Provide the [x, y] coordinate of the cell's center where the given text is located.  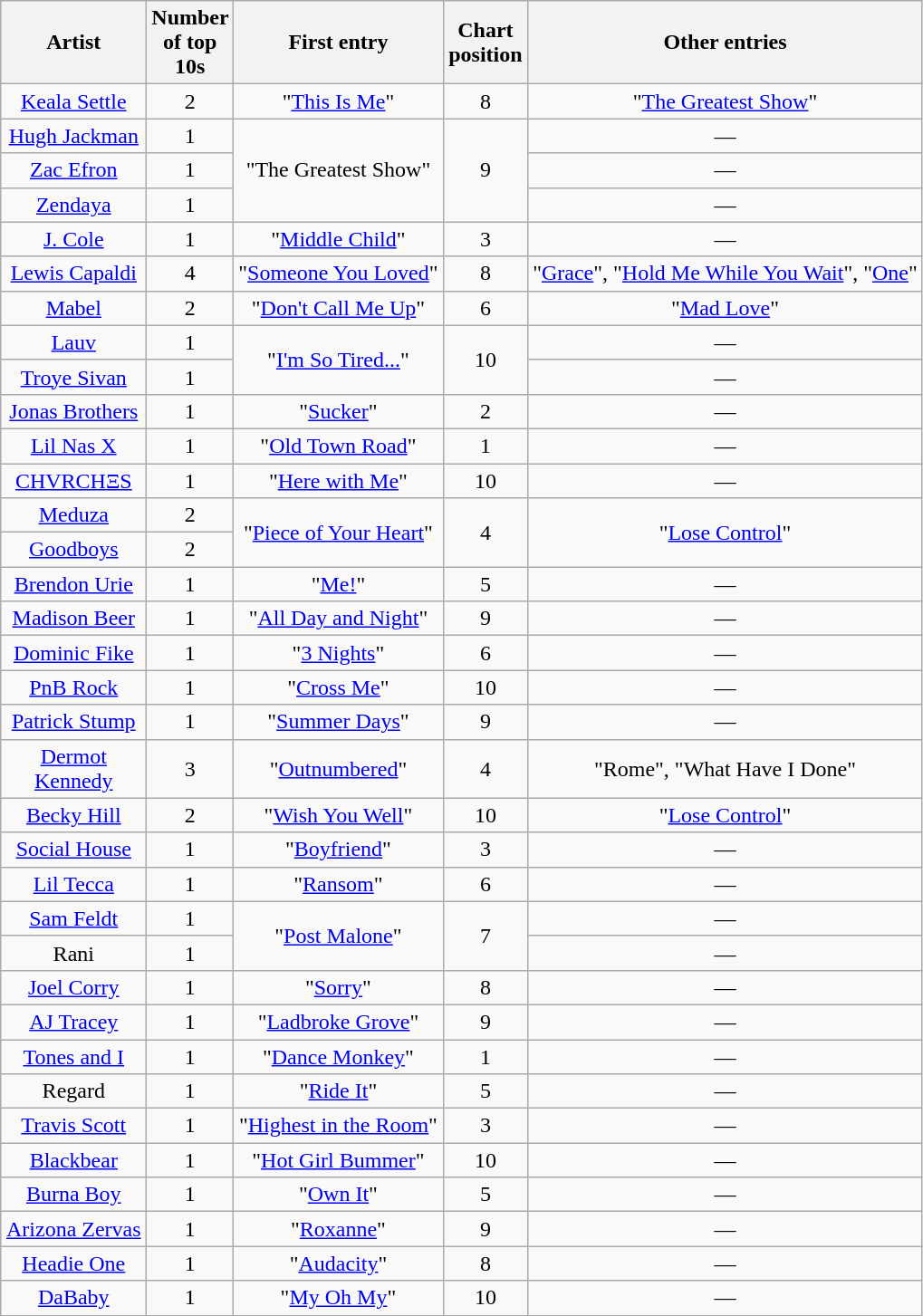
Keala Settle [74, 101]
"Roxanne" [339, 1229]
Zendaya [74, 205]
Goodboys [74, 550]
"Here with Me" [339, 481]
Headie One [74, 1263]
"Cross Me" [339, 687]
Travis Scott [74, 1126]
"3 Nights" [339, 653]
"Sorry" [339, 987]
"Highest in the Room" [339, 1126]
Sam Feldt [74, 918]
Jonas Brothers [74, 411]
"Dance Monkey" [339, 1057]
"Ransom" [339, 884]
"My Oh My" [339, 1298]
"Own It" [339, 1195]
"Me!" [339, 584]
First entry [339, 43]
Rani [74, 953]
"Piece of Your Heart" [339, 533]
Arizona Zervas [74, 1229]
7 [486, 936]
Chart position [486, 43]
"Ride It" [339, 1091]
PnB Rock [74, 687]
"Don't Call Me Up" [339, 308]
Lewis Capaldi [74, 274]
Artist [74, 43]
Patrick Stump [74, 722]
"This Is Me" [339, 101]
Dominic Fike [74, 653]
Troye Sivan [74, 377]
AJ Tracey [74, 1022]
"Rome", "What Have I Done" [726, 768]
J. Cole [74, 239]
"All Day and Night" [339, 619]
"Wish You Well" [339, 815]
"Ladbroke Grove" [339, 1022]
Zac Efron [74, 170]
"Grace", "Hold Me While You Wait", "One" [726, 274]
Brendon Urie [74, 584]
"Post Malone" [339, 936]
Madison Beer [74, 619]
Joel Corry [74, 987]
DaBaby [74, 1298]
"I'm So Tired..." [339, 360]
"Old Town Road" [339, 446]
"Hot Girl Bummer" [339, 1160]
Dermot Kennedy [74, 768]
Other entries [726, 43]
"Someone You Loved" [339, 274]
Blackbear [74, 1160]
CHVRCHΞS [74, 481]
Lil Tecca [74, 884]
"Mad Love" [726, 308]
Burna Boy [74, 1195]
"Boyfriend" [339, 850]
Mabel [74, 308]
Lauv [74, 342]
"Middle Child" [339, 239]
Hugh Jackman [74, 136]
"Summer Days" [339, 722]
Becky Hill [74, 815]
Tones and I [74, 1057]
"Outnumbered" [339, 768]
"Audacity" [339, 1263]
Regard [74, 1091]
Lil Nas X [74, 446]
Number of top 10s [190, 43]
"Sucker" [339, 411]
Social House [74, 850]
Meduza [74, 515]
